Provide the (x, y) coordinate of the cell's center where the given text is located.  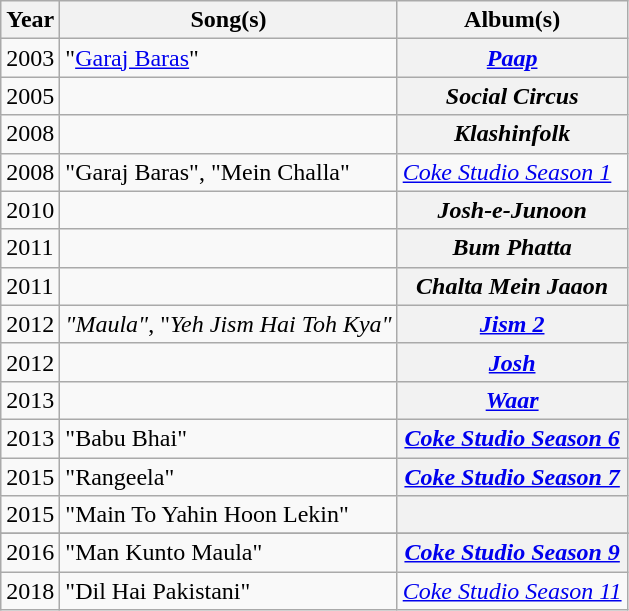
"Garaj Baras", "Mein Challa" (228, 172)
Coke Studio Season 7 (512, 477)
Coke Studio Season 1 (512, 172)
Coke Studio Season 9 (512, 553)
Josh (512, 362)
Coke Studio Season 11 (512, 591)
Chalta Mein Jaaon (512, 286)
Paap (512, 58)
2016 (30, 553)
"Maula", "Yeh Jism Hai Toh Kya" (228, 324)
2005 (30, 96)
Waar (512, 400)
Josh-e-Junoon (512, 210)
Klashinfolk (512, 134)
Year (30, 20)
"Dil Hai Pakistani" (228, 591)
Coke Studio Season 6 (512, 438)
2018 (30, 591)
"Babu Bhai" (228, 438)
Bum Phatta (512, 248)
Song(s) (228, 20)
"Garaj Baras" (228, 58)
2003 (30, 58)
"Rangeela" (228, 477)
2010 (30, 210)
"Man Kunto Maula" (228, 553)
"Main To Yahin Hoon Lekin" (228, 515)
Album(s) (512, 20)
Jism 2 (512, 324)
Social Circus (512, 96)
